Find where the given text appears and provide that cell's center as [x, y] coordinate. 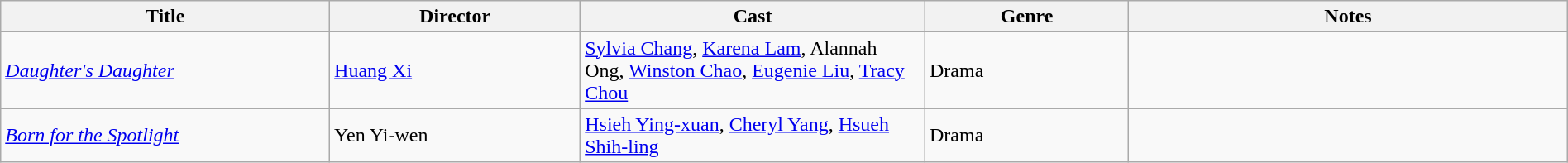
Huang Xi [455, 70]
Notes [1348, 17]
Sylvia Chang, Karena Lam, Alannah Ong, Winston Chao, Eugenie Liu, Tracy Chou [753, 70]
Born for the Spotlight [165, 136]
Title [165, 17]
Genre [1026, 17]
Yen Yi-wen [455, 136]
Director [455, 17]
Daughter's Daughter [165, 70]
Cast [753, 17]
Hsieh Ying-xuan, Cheryl Yang, Hsueh Shih-ling [753, 136]
